Identify which cell holds the provided text, then report its (X, Y) central coordinate. 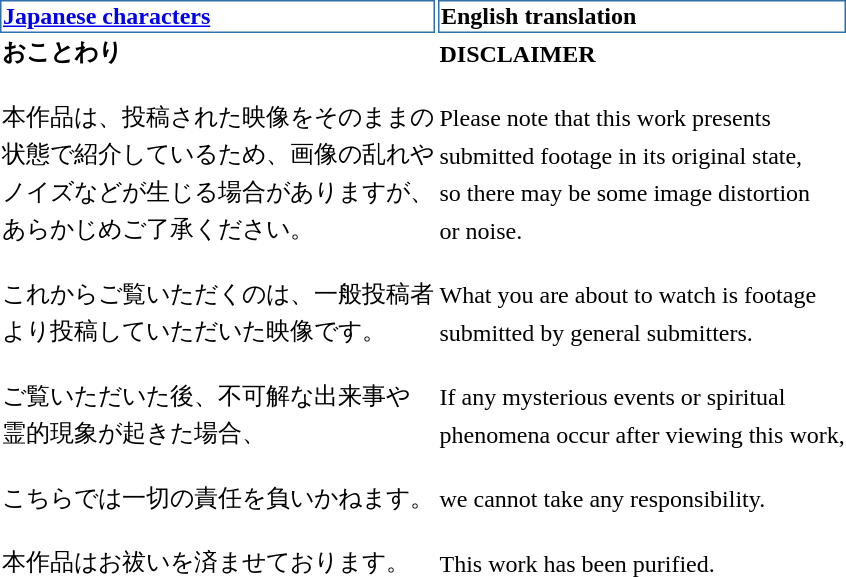
より投稿していただいた映像です。 (218, 332)
Japanese characters (218, 16)
If any mysterious events or spiritual (642, 383)
Please note that this work presents (642, 105)
あらかじめご了承ください。 (218, 230)
or noise. (642, 230)
霊的現象が起きた場合、 (218, 434)
phenomena occur after viewing this work, (642, 434)
これからご覧いただくのは、一般投稿者 (218, 281)
submitted by general submitters. (642, 332)
submitted footage in its original state, (642, 155)
What you are about to watch is footage (642, 281)
本作品は、投稿された映像をそのままの (218, 105)
おことわり (218, 53)
DISCLAIMER (642, 53)
English translation (642, 16)
ノイズなどが生じる場合がありますが、 (218, 193)
状態で紹介しているため、画像の乱れや (218, 155)
we cannot take any responsibility. (642, 485)
so there may be some image distortion (642, 193)
ご覧いただいた後、不可解な出来事や (218, 383)
こちらでは一切の責任を負いかねます。 (218, 485)
